Determine the [X, Y] coordinate at the center of the cell enclosing the given text.  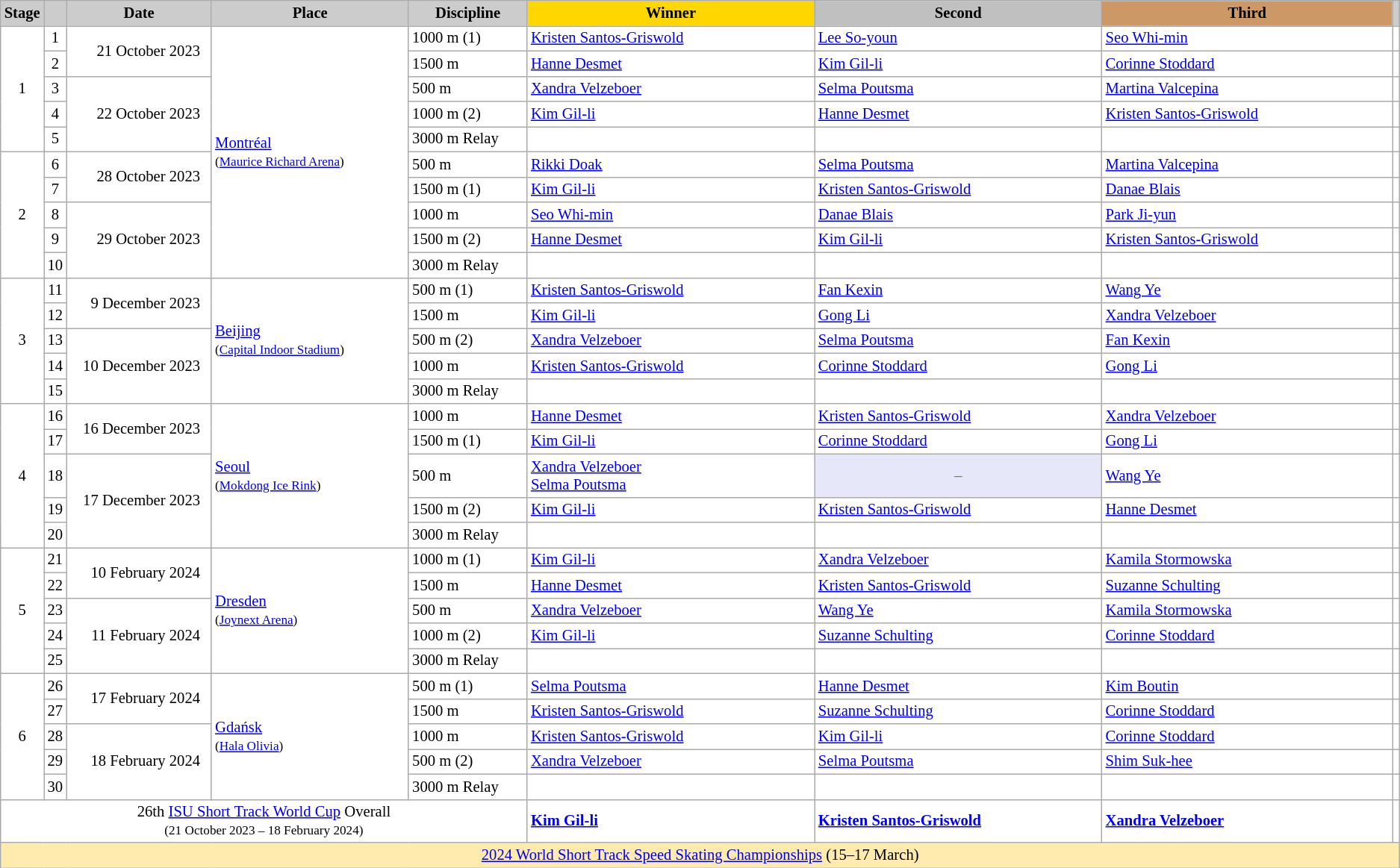
2024 World Short Track Speed Skating Championships (15–17 March) [700, 855]
27 [55, 711]
Second [959, 13]
25 [55, 661]
Date [139, 13]
17 December 2023 [139, 500]
10 [55, 265]
28 [55, 737]
23 [55, 611]
8 [55, 214]
– [959, 475]
20 [55, 535]
18 [55, 475]
29 October 2023 [139, 239]
16 December 2023 [139, 428]
26 [55, 686]
17 [55, 441]
Winner [671, 13]
Third [1247, 13]
17 February 2024 [139, 699]
24 [55, 635]
10 February 2024 [139, 572]
Gdańsk(Hala Olivia) [310, 736]
10 December 2023 [139, 366]
28 October 2023 [139, 177]
15 [55, 391]
Place [310, 13]
18 February 2024 [139, 761]
30 [55, 787]
Montréal(Maurice Richard Arena) [310, 152]
7 [55, 190]
13 [55, 340]
Park Ji-yun [1247, 214]
26th ISU Short Track World Cup Overall(21 October 2023 – 18 February 2024) [264, 821]
Kim Boutin [1247, 686]
Shim Suk-hee [1247, 761]
9 December 2023 [139, 303]
9 [55, 240]
Dresden(Joynext Arena) [310, 611]
Seoul(Mokdong Ice Rink) [310, 475]
12 [55, 316]
21 [55, 560]
21 October 2023 [139, 51]
Discipline [467, 13]
Xandra Velzeboer Selma Poutsma [671, 475]
Lee So-youn [959, 38]
16 [55, 416]
19 [55, 510]
14 [55, 366]
22 October 2023 [139, 113]
Rikki Doak [671, 164]
Beijing(Capital Indoor Stadium) [310, 340]
11 February 2024 [139, 636]
11 [55, 290]
22 [55, 585]
Stage [22, 13]
29 [55, 761]
